Return the (X, Y) coordinate for the center point of the cell that contains the specified text.  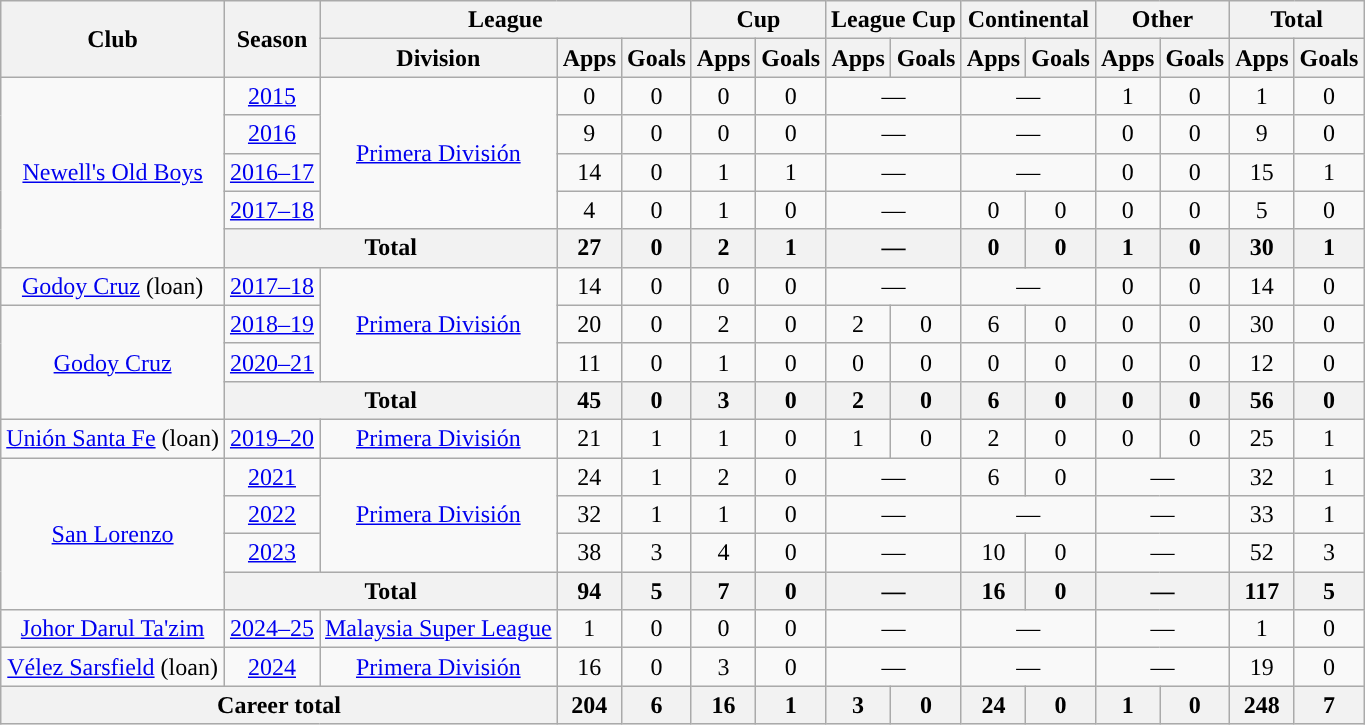
San Lorenzo (113, 534)
Season (272, 39)
20 (589, 324)
Newell's Old Boys (113, 172)
248 (1262, 705)
56 (1262, 400)
45 (589, 400)
Unión Santa Fe (loan) (113, 438)
2016–17 (272, 172)
19 (1262, 667)
38 (589, 553)
2015 (272, 96)
Vélez Sarsfield (loan) (113, 667)
27 (589, 248)
Johor Darul Ta'zim (113, 629)
10 (993, 553)
33 (1262, 515)
2024 (272, 667)
11 (589, 362)
Cup (758, 20)
12 (1262, 362)
2018–19 (272, 324)
Career total (279, 705)
Malaysia Super League (439, 629)
2022 (272, 515)
15 (1262, 172)
Other (1162, 20)
2023 (272, 553)
Godoy Cruz (loan) (113, 286)
Division (439, 58)
2019–20 (272, 438)
2024–25 (272, 629)
League Cup (894, 20)
2020–21 (272, 362)
2021 (272, 477)
94 (589, 591)
2016 (272, 134)
League (506, 20)
25 (1262, 438)
204 (589, 705)
Continental (1028, 20)
Club (113, 39)
117 (1262, 591)
21 (589, 438)
52 (1262, 553)
Godoy Cruz (113, 362)
